Capture the cell that displays the provided text and extract its (X, Y) central coordinate. 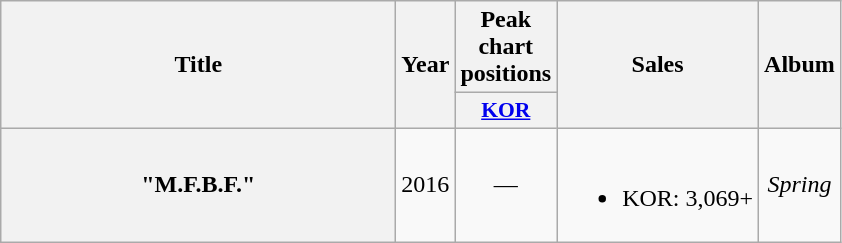
— (506, 184)
Year (426, 65)
KOR: 3,069+ (658, 184)
"M.F.B.F." (198, 184)
2016 (426, 184)
Title (198, 65)
KOR (506, 111)
Spring (800, 184)
Album (800, 65)
Sales (658, 65)
Peak chart positions (506, 47)
